Detect which cell encompasses the target text, then output its (x, y) center coordinate. 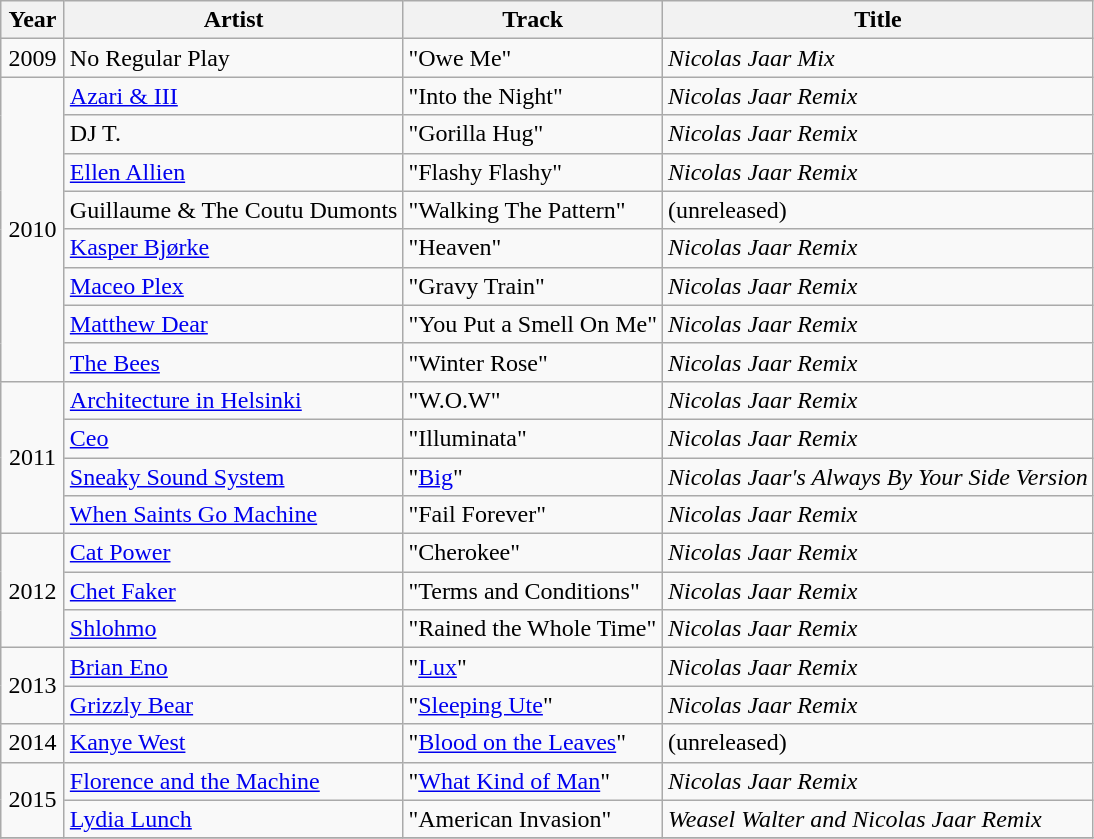
Kasper Bjørke (234, 248)
Track (533, 20)
"Cherokee" (533, 553)
Ellen Allien (234, 172)
"Illuminata" (533, 438)
2011 (33, 457)
Kanye West (234, 743)
Sneaky Sound System (234, 477)
"Walking The Pattern" (533, 210)
Shlohmo (234, 629)
Nicolas Jaar's Always By Your Side Version (878, 477)
"Blood on the Leaves" (533, 743)
"Lux" (533, 667)
"Flashy Flashy" (533, 172)
Lydia Lunch (234, 819)
"Gravy Train" (533, 286)
No Regular Play (234, 58)
2014 (33, 743)
Cat Power (234, 553)
When Saints Go Machine (234, 515)
2010 (33, 229)
Ceo (234, 438)
"You Put a Smell On Me" (533, 324)
Weasel Walter and Nicolas Jaar Remix (878, 819)
"Terms and Conditions" (533, 591)
"Owe Me" (533, 58)
Architecture in Helsinki (234, 400)
"Big" (533, 477)
Chet Faker (234, 591)
2012 (33, 591)
"Fail Forever" (533, 515)
Grizzly Bear (234, 705)
Matthew Dear (234, 324)
Year (33, 20)
"What Kind of Man" (533, 781)
Artist (234, 20)
Florence and the Machine (234, 781)
The Bees (234, 362)
Guillaume & The Coutu Dumonts (234, 210)
"W.O.W" (533, 400)
Nicolas Jaar Mix (878, 58)
"Gorilla Hug" (533, 134)
2009 (33, 58)
Brian Eno (234, 667)
Maceo Plex (234, 286)
DJ T. (234, 134)
Title (878, 20)
Azari & III (234, 96)
"Rained the Whole Time" (533, 629)
"American Invasion" (533, 819)
"Heaven" (533, 248)
"Into the Night" (533, 96)
"Sleeping Ute" (533, 705)
"Winter Rose" (533, 362)
2013 (33, 686)
2015 (33, 800)
